Provide the (x, y) coordinate of the cell's center where the given text is located.  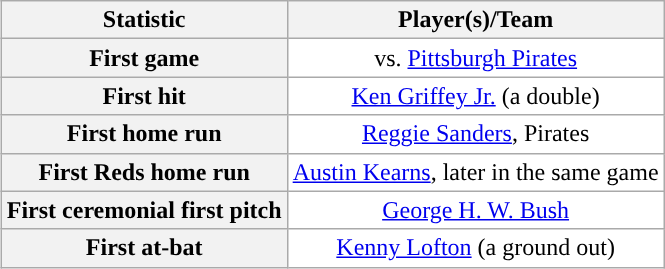
Kenny Lofton (a ground out) (476, 248)
Statistic (144, 20)
Player(s)/Team (476, 20)
First home run (144, 134)
First ceremonial first pitch (144, 210)
First at-bat (144, 248)
First hit (144, 96)
George H. W. Bush (476, 210)
First game (144, 58)
Reggie Sanders, Pirates (476, 134)
First Reds home run (144, 172)
Austin Kearns, later in the same game (476, 172)
Ken Griffey Jr. (a double) (476, 96)
vs. Pittsburgh Pirates (476, 58)
